Find where the given text appears and provide that cell's center as (X, Y) coordinate. 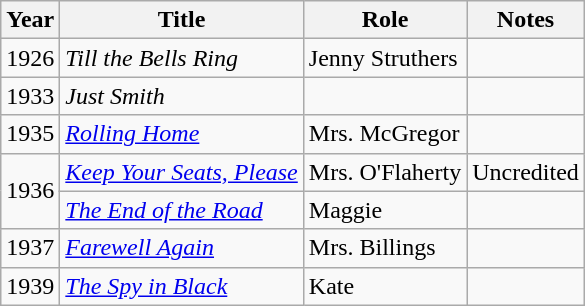
Jenny Struthers (384, 58)
Rolling Home (182, 134)
Mrs. McGregor (384, 134)
Mrs. O'Flaherty (384, 172)
Title (182, 20)
Role (384, 20)
Farewell Again (182, 248)
1933 (30, 96)
Uncredited (526, 172)
1926 (30, 58)
1936 (30, 191)
1939 (30, 286)
1937 (30, 248)
Just Smith (182, 96)
Till the Bells Ring (182, 58)
Kate (384, 286)
Mrs. Billings (384, 248)
The End of the Road (182, 210)
The Spy in Black (182, 286)
Notes (526, 20)
1935 (30, 134)
Year (30, 20)
Maggie (384, 210)
Keep Your Seats, Please (182, 172)
